Capture the cell that displays the provided text and extract its [X, Y] central coordinate. 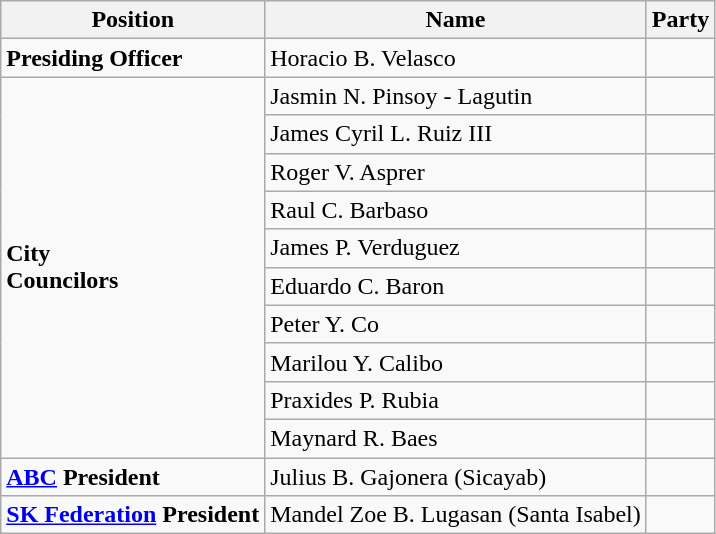
Name [456, 20]
Presiding Officer [133, 58]
Eduardo C. Baron [456, 286]
James Cyril L. Ruiz III [456, 134]
Mandel Zoe B. Lugasan (Santa Isabel) [456, 515]
James P. Verduguez [456, 248]
ABC President [133, 477]
Horacio B. Velasco [456, 58]
Jasmin N. Pinsoy - Lagutin [456, 96]
Praxides P. Rubia [456, 400]
CityCouncilors [133, 268]
Julius B. Gajonera (Sicayab) [456, 477]
SK Federation President [133, 515]
Raul C. Barbaso [456, 210]
Position [133, 20]
Maynard R. Baes [456, 438]
Marilou Y. Calibo [456, 362]
Party [680, 20]
Roger V. Asprer [456, 172]
Peter Y. Co [456, 324]
